Identify which cell holds the provided text, then report its [X, Y] central coordinate. 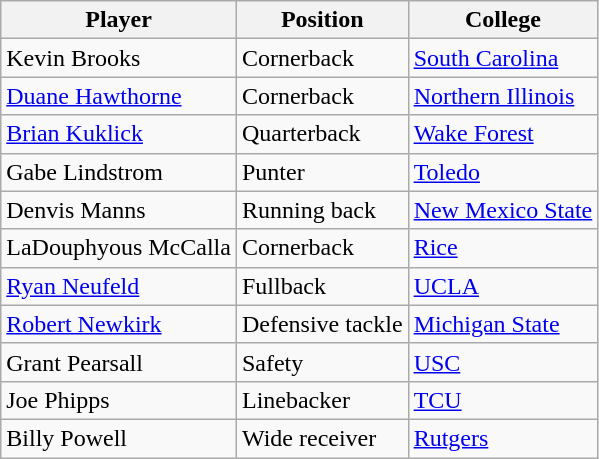
South Carolina [503, 58]
Wide receiver [322, 438]
Linebacker [322, 400]
College [503, 20]
Ryan Neufeld [119, 286]
Defensive tackle [322, 324]
Wake Forest [503, 134]
Player [119, 20]
Quarterback [322, 134]
Robert Newkirk [119, 324]
Punter [322, 172]
USC [503, 362]
Rutgers [503, 438]
LaDouphyous McCalla [119, 248]
Safety [322, 362]
UCLA [503, 286]
Running back [322, 210]
Kevin Brooks [119, 58]
New Mexico State [503, 210]
Michigan State [503, 324]
Rice [503, 248]
Fullback [322, 286]
Joe Phipps [119, 400]
Toledo [503, 172]
Brian Kuklick [119, 134]
Grant Pearsall [119, 362]
Billy Powell [119, 438]
Northern Illinois [503, 96]
Position [322, 20]
Denvis Manns [119, 210]
Duane Hawthorne [119, 96]
Gabe Lindstrom [119, 172]
TCU [503, 400]
